Provide the [X, Y] coordinate of the cell's center where the given text is located.  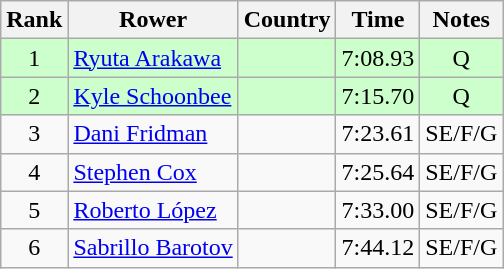
7:44.12 [378, 248]
5 [34, 210]
6 [34, 248]
7:25.64 [378, 172]
1 [34, 58]
4 [34, 172]
7:33.00 [378, 210]
Sabrillo Barotov [153, 248]
2 [34, 96]
3 [34, 134]
7:08.93 [378, 58]
Time [378, 20]
Country [287, 20]
Rank [34, 20]
Ryuta Arakawa [153, 58]
Roberto López [153, 210]
7:15.70 [378, 96]
Rower [153, 20]
7:23.61 [378, 134]
Kyle Schoonbee [153, 96]
Notes [462, 20]
Stephen Cox [153, 172]
Dani Fridman [153, 134]
